Output the (x, y) coordinate of the center of the cell containing the given text.  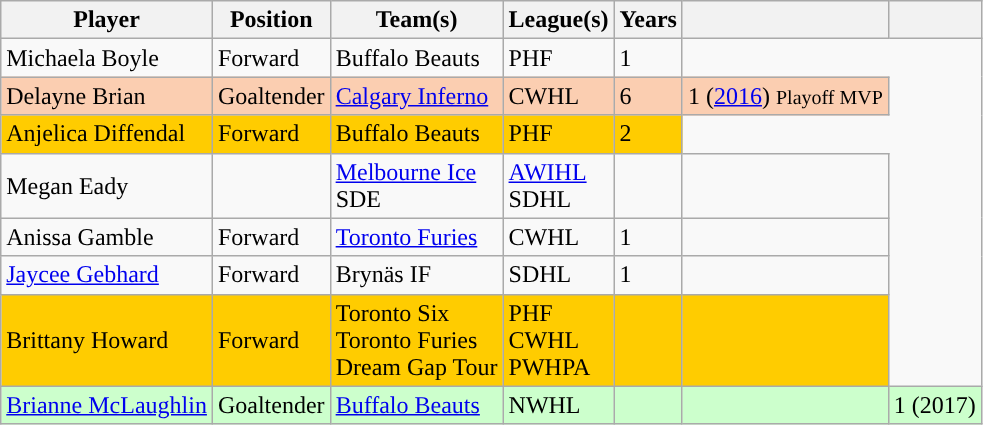
Position (271, 20)
Calgary Inferno (416, 96)
6 (648, 96)
NWHL (558, 405)
1 (2016) Playoff MVP (785, 96)
Brynäs IF (416, 275)
SDHL (558, 275)
Anjelica Diffendal (107, 134)
2 (648, 134)
Toronto Furies (416, 237)
Michaela Boyle (107, 58)
Years (648, 20)
Megan Eady (107, 186)
AWIHLSDHL (558, 186)
Anissa Gamble (107, 237)
Brittany Howard (107, 340)
League(s) (558, 20)
PHFCWHLPWHPA (558, 340)
Brianne McLaughlin (107, 405)
Toronto SixToronto FuriesDream Gap Tour (416, 340)
Delayne Brian (107, 96)
Player (107, 20)
Melbourne IceSDE (416, 186)
1 (2017) (934, 405)
Team(s) (416, 20)
Jaycee Gebhard (107, 275)
